Find where the given text appears and provide that cell's center as [x, y] coordinate. 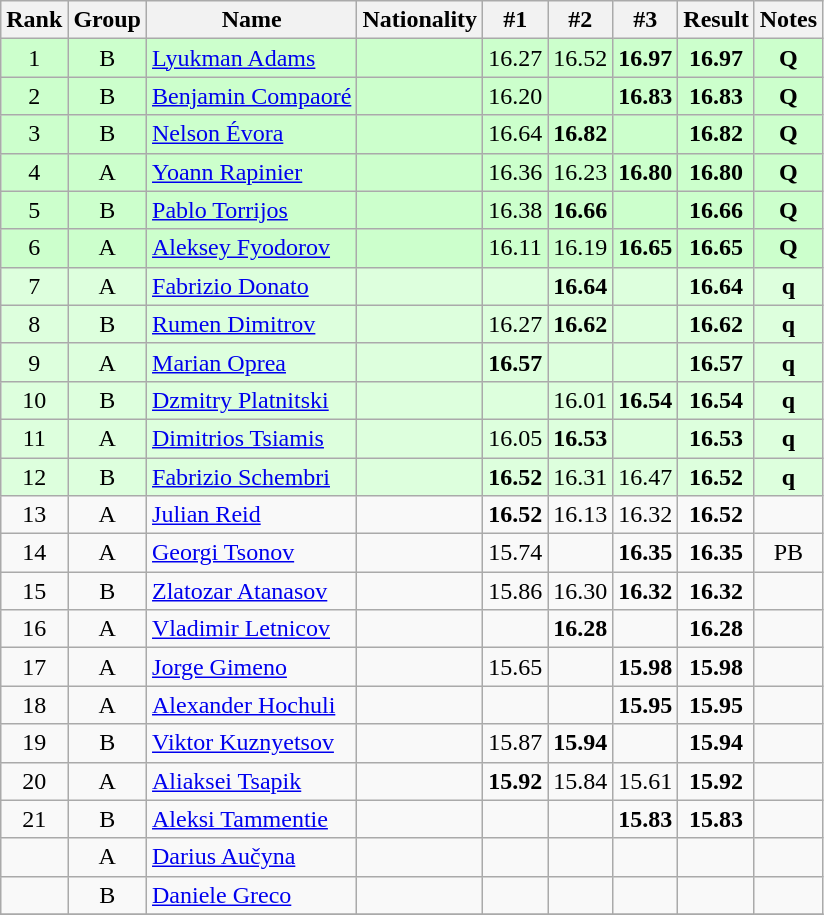
Dimitrios Tsiamis [252, 438]
Fabrizio Schembri [252, 477]
Yoann Rapinier [252, 172]
16.20 [516, 96]
2 [34, 96]
Lyukman Adams [252, 58]
21 [34, 819]
#3 [646, 20]
Name [252, 20]
12 [34, 477]
#2 [580, 20]
16 [34, 629]
9 [34, 362]
20 [34, 781]
Daniele Greco [252, 895]
16.11 [516, 248]
16.36 [516, 172]
Vladimir Letnicov [252, 629]
15.86 [516, 591]
3 [34, 134]
15 [34, 591]
14 [34, 553]
15.87 [516, 743]
PB [788, 553]
15.65 [516, 667]
Nationality [420, 20]
Dzmitry Platnitski [252, 400]
Nelson Évora [252, 134]
17 [34, 667]
13 [34, 515]
Jorge Gimeno [252, 667]
Aleksi Tammentie [252, 819]
6 [34, 248]
#1 [516, 20]
16.30 [580, 591]
Pablo Torrijos [252, 210]
1 [34, 58]
11 [34, 438]
16.47 [646, 477]
19 [34, 743]
Zlatozar Atanasov [252, 591]
Aliaksei Tsapik [252, 781]
4 [34, 172]
16.23 [580, 172]
Notes [788, 20]
7 [34, 286]
16.01 [580, 400]
Rumen Dimitrov [252, 324]
16.38 [516, 210]
16.19 [580, 248]
16.13 [580, 515]
16.31 [580, 477]
Benjamin Compaoré [252, 96]
Darius Aučyna [252, 857]
Viktor Kuznyetsov [252, 743]
Rank [34, 20]
Result [716, 20]
Group [108, 20]
15.84 [580, 781]
Fabrizio Donato [252, 286]
Julian Reid [252, 515]
18 [34, 705]
Georgi Tsonov [252, 553]
Marian Oprea [252, 362]
15.61 [646, 781]
5 [34, 210]
Aleksey Fyodorov [252, 248]
16.05 [516, 438]
15.74 [516, 553]
8 [34, 324]
Alexander Hochuli [252, 705]
10 [34, 400]
